Detect which cell encompasses the target text, then output its [X, Y] center coordinate. 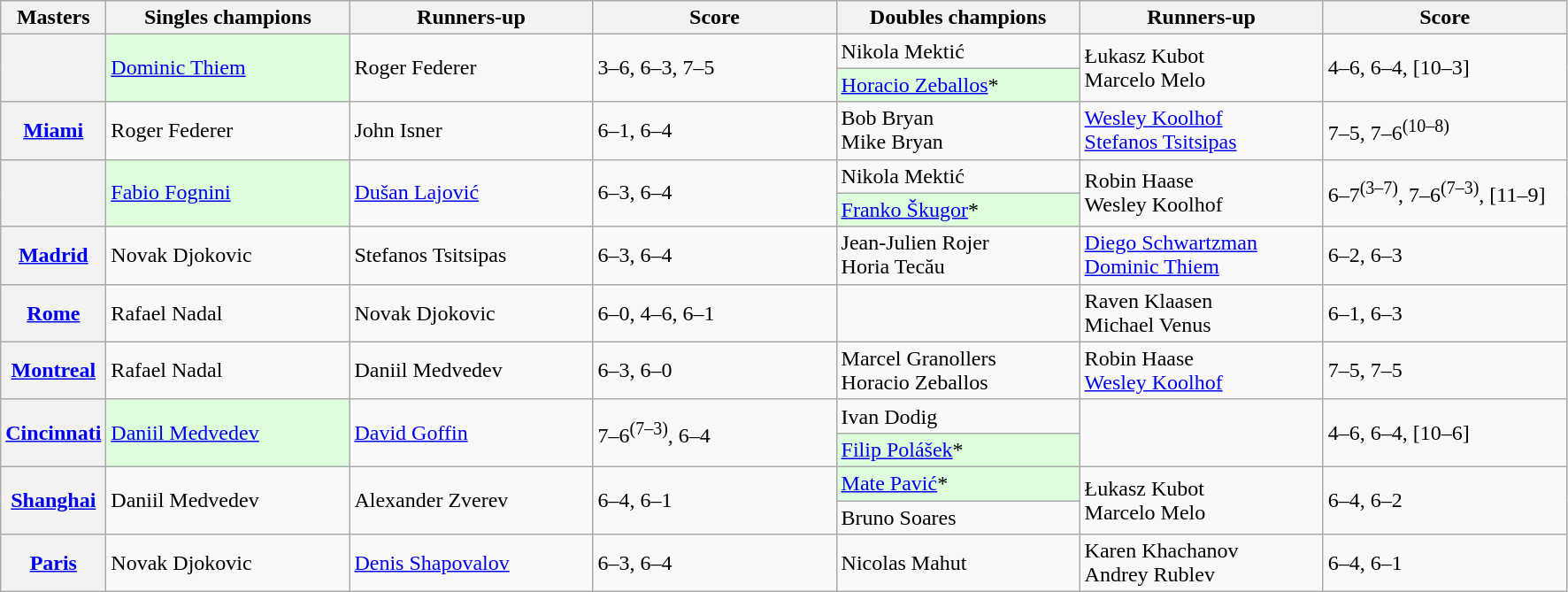
Diego Schwartzman Dominic Thiem [1202, 255]
Filip Polášek* [957, 450]
Stefanos Tsitsipas [471, 255]
6–7(3–7), 7–6(7–3), [11–9] [1444, 193]
Horacio Zeballos* [957, 85]
Paris [53, 563]
Bob Bryan Mike Bryan [957, 131]
David Goffin [471, 433]
6–3, 6–0 [715, 370]
Masters [53, 18]
7–5, 7–6(10–8) [1444, 131]
3–6, 6–3, 7–5 [715, 68]
Ivan Dodig [957, 416]
Bruno Soares [957, 518]
7–5, 7–5 [1444, 370]
Dominic Thiem [228, 68]
Dušan Lajović [471, 193]
Franko Škugor* [957, 210]
Jean-Julien Rojer Horia Tecău [957, 255]
Shanghai [53, 500]
Raven Klaasen Michael Venus [1202, 313]
Montreal [53, 370]
4–6, 6–4, [10–3] [1444, 68]
Alexander Zverev [471, 500]
Madrid [53, 255]
Karen Khachanov Andrey Rublev [1202, 563]
Denis Shapovalov [471, 563]
Marcel Granollers Horacio Zeballos [957, 370]
6–4, 6–2 [1444, 500]
John Isner [471, 131]
Miami [53, 131]
4–6, 6–4, [10–6] [1444, 433]
Rome [53, 313]
Wesley Koolhof Stefanos Tsitsipas [1202, 131]
6–2, 6–3 [1444, 255]
Fabio Fognini [228, 193]
Cincinnati [53, 433]
Nicolas Mahut [957, 563]
Mate Pavić* [957, 483]
7–6(7–3), 6–4 [715, 433]
6–1, 6–3 [1444, 313]
Singles champions [228, 18]
6–0, 4–6, 6–1 [715, 313]
Doubles champions [957, 18]
6–1, 6–4 [715, 131]
